Scan for the cell matching the given text and deliver its [x, y] coordinate at center. 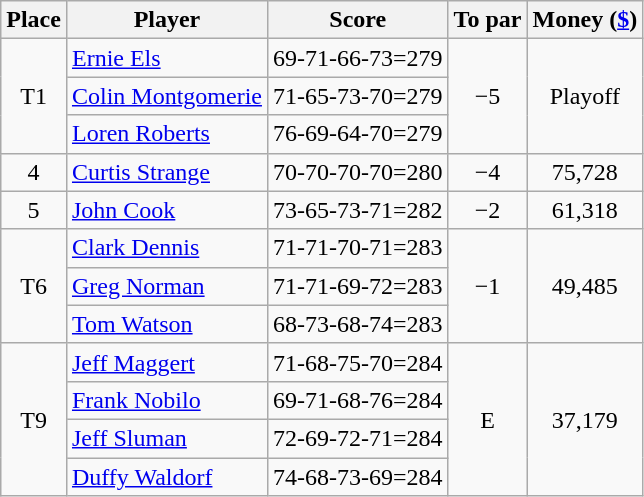
−1 [488, 286]
69-71-66-73=279 [358, 58]
Money ($) [585, 20]
T6 [34, 286]
−4 [488, 172]
Colin Montgomerie [166, 96]
Place [34, 20]
4 [34, 172]
76-69-64-70=279 [358, 134]
Greg Norman [166, 286]
75,728 [585, 172]
74-68-73-69=284 [358, 477]
T9 [34, 419]
71-71-69-72=283 [358, 286]
−5 [488, 96]
68-73-68-74=283 [358, 324]
E [488, 419]
John Cook [166, 210]
T1 [34, 96]
61,318 [585, 210]
Curtis Strange [166, 172]
5 [34, 210]
Clark Dennis [166, 248]
Ernie Els [166, 58]
Jeff Maggert [166, 362]
37,179 [585, 419]
Duffy Waldorf [166, 477]
Score [358, 20]
−2 [488, 210]
Player [166, 20]
To par [488, 20]
73-65-73-71=282 [358, 210]
49,485 [585, 286]
Tom Watson [166, 324]
71-65-73-70=279 [358, 96]
69-71-68-76=284 [358, 400]
70-70-70-70=280 [358, 172]
Jeff Sluman [166, 438]
Loren Roberts [166, 134]
72-69-72-71=284 [358, 438]
71-71-70-71=283 [358, 248]
Playoff [585, 96]
Frank Nobilo [166, 400]
71-68-75-70=284 [358, 362]
